Search for the cell housing the specified text and yield its [X, Y] center coordinate. 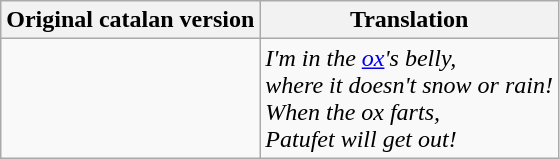
Original catalan version [130, 20]
Translation [410, 20]
I'm in the ox's belly,where it doesn't snow or rain!When the ox farts,Patufet will get out! [410, 98]
